Determine the [X, Y] coordinate at the center of the cell enclosing the given text.  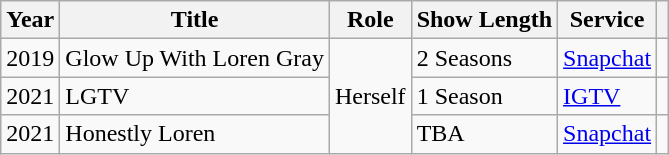
Glow Up With Loren Gray [195, 58]
Title [195, 20]
Role [370, 20]
Service [608, 20]
Show Length [484, 20]
2 Seasons [484, 58]
IGTV [608, 96]
2019 [30, 58]
Honestly Loren [195, 134]
1 Season [484, 96]
TBA [484, 134]
Year [30, 20]
LGTV [195, 96]
Herself [370, 96]
